Find where the given text appears and provide that cell's center as [x, y] coordinate. 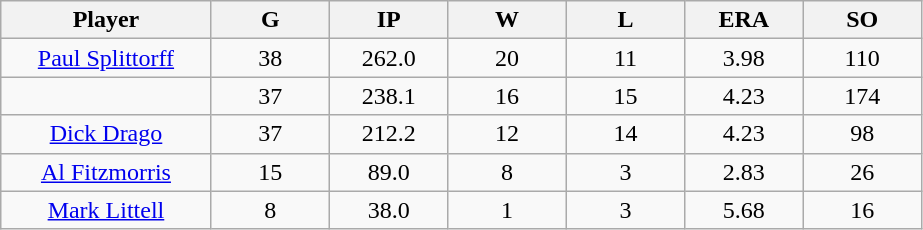
Dick Drago [106, 134]
3.98 [744, 58]
98 [862, 134]
12 [507, 134]
238.1 [389, 96]
2.83 [744, 172]
5.68 [744, 210]
262.0 [389, 58]
212.2 [389, 134]
174 [862, 96]
Al Fitzmorris [106, 172]
Paul Splittorff [106, 58]
20 [507, 58]
L [625, 20]
ERA [744, 20]
Mark Littell [106, 210]
26 [862, 172]
IP [389, 20]
W [507, 20]
SO [862, 20]
1 [507, 210]
110 [862, 58]
G [270, 20]
14 [625, 134]
38.0 [389, 210]
Player [106, 20]
89.0 [389, 172]
11 [625, 58]
38 [270, 58]
